Provide the [x, y] coordinate of the cell's center where the given text is located.  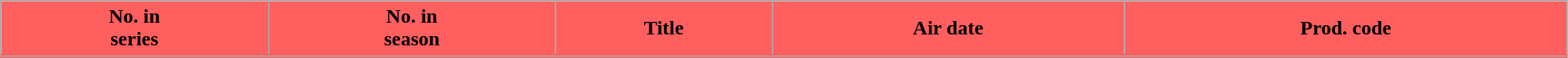
Air date [947, 29]
Title [663, 29]
No. inseries [134, 29]
No. inseason [412, 29]
Prod. code [1347, 29]
